Find where the given text appears and provide that cell's center as [X, Y] coordinate. 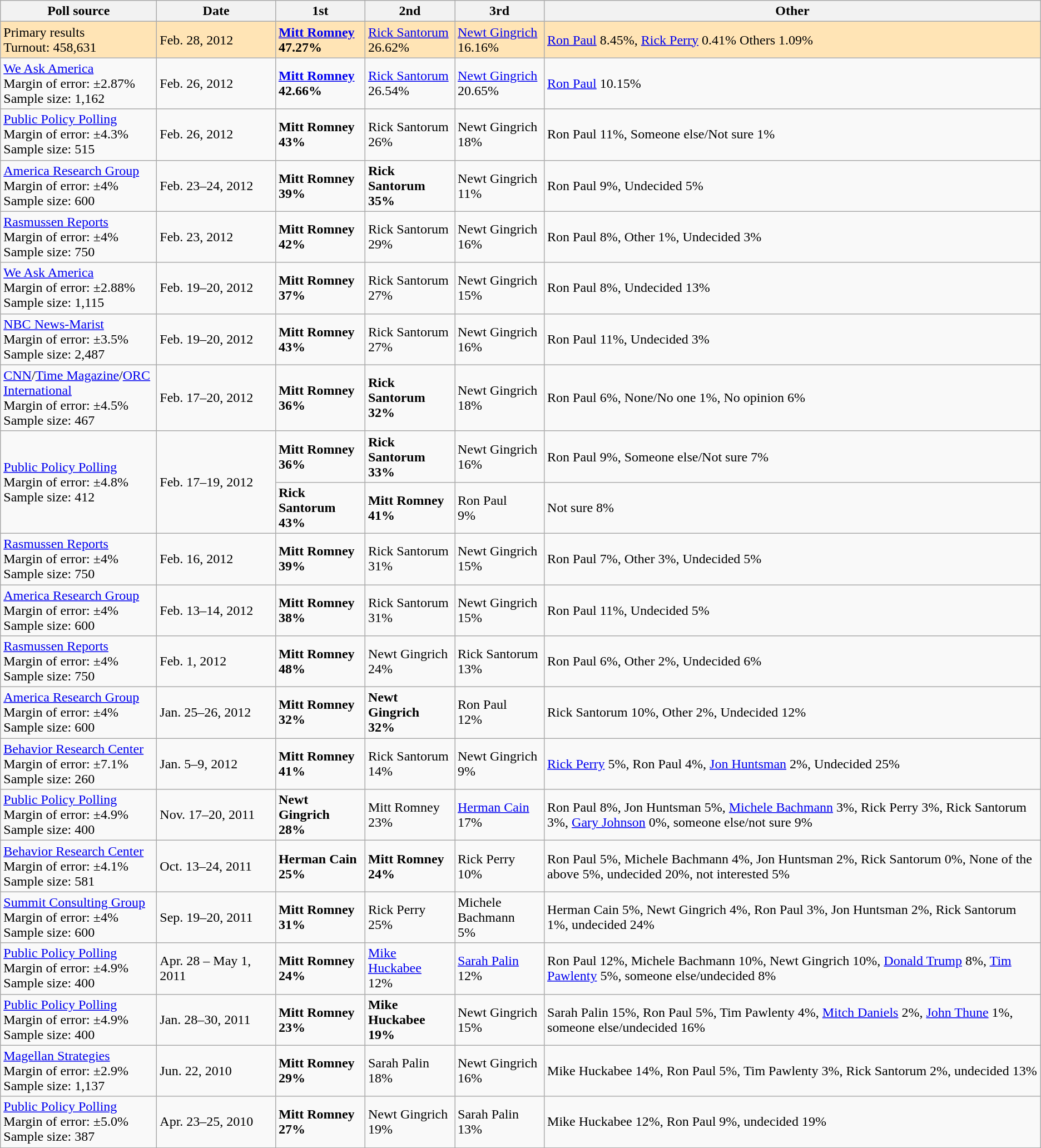
Ron Paul 8%, Jon Huntsman 5%, Michele Bachmann 3%, Rick Perry 3%, Rick Santorum 3%, Gary Johnson 0%, someone else/not sure 9% [793, 815]
Feb. 23–24, 2012 [216, 186]
Herman Cain25% [320, 866]
Ron Paul 5%, Michele Bachmann 4%, Jon Huntsman 2%, Rick Santorum 0%, None of the above 5%, undecided 20%, not interested 5% [793, 866]
Jan. 25–26, 2012 [216, 713]
CNN/Time Magazine/ORC InternationalMargin of error: ±4.5%Sample size: 467 [79, 398]
Jan. 28–30, 2011 [216, 1020]
Not sure 8% [793, 508]
Mitt Romney48% [320, 662]
Mitt Romney37% [320, 288]
Apr. 28 – May 1, 2011 [216, 968]
Newt Gingrich24% [409, 662]
Ron Paul 10.15% [793, 83]
Mitt Romney38% [320, 610]
Ron Paul 7%, Other 3%, Undecided 5% [793, 559]
Ron Paul12% [499, 713]
Date [216, 11]
Newt Gingrich19% [409, 1122]
Herman Cain17% [499, 815]
Rick Santorum26% [409, 135]
Sarah Palin 15%, Ron Paul 5%, Tim Pawlenty 4%, Mitch Daniels 2%, John Thune 1%, someone else/undecided 16% [793, 1020]
Primary resultsTurnout: 458,631 [79, 40]
Feb. 28, 2012 [216, 40]
Rick Perry 5%, Ron Paul 4%, Jon Huntsman 2%, Undecided 25% [793, 764]
1st [320, 11]
Rick Santorum29% [409, 237]
We Ask AmericaMargin of error: ±2.88%Sample size: 1,115 [79, 288]
Ron Paul 9%, Undecided 5% [793, 186]
3rd [499, 11]
Rick Santorum13% [499, 662]
Sarah Palin18% [409, 1071]
Rick Santorum35% [409, 186]
Feb. 17–19, 2012 [216, 482]
Rick Perry25% [409, 917]
Rick Santorum32% [409, 398]
Ron Paul9% [499, 508]
Ron Paul 6%, Other 2%, Undecided 6% [793, 662]
Ron Paul 6%, None/No one 1%, No opinion 6% [793, 398]
Michele Bachmann5% [499, 917]
Feb. 17–20, 2012 [216, 398]
Public Policy PollingMargin of error: ±5.0%Sample size: 387 [79, 1122]
Feb. 23, 2012 [216, 237]
Feb. 1, 2012 [216, 662]
Mike Huckabee19% [409, 1020]
Mitt Romney32% [320, 713]
Mitt Romney42% [320, 237]
Newt Gingrich28% [320, 815]
Rick Santorum33% [409, 456]
Herman Cain 5%, Newt Gingrich 4%, Ron Paul 3%, Jon Huntsman 2%, Rick Santorum 1%, undecided 24% [793, 917]
Poll source [79, 11]
Ron Paul 11%, Someone else/Not sure 1% [793, 135]
Rick Santorum43% [320, 508]
Rick Santorum 10%, Other 2%, Undecided 12% [793, 713]
Newt Gingrich20.65% [499, 83]
Feb. 16, 2012 [216, 559]
Ron Paul 11%, Undecided 3% [793, 339]
Mitt Romney42.66% [320, 83]
Summit Consulting GroupMargin of error: ±4%Sample size: 600 [79, 917]
Newt Gingrich16.16% [499, 40]
Mitt Romney27% [320, 1122]
Ron Paul 8%, Undecided 13% [793, 288]
Behavior Research CenterMargin of error: ±4.1%Sample size: 581 [79, 866]
Behavior Research CenterMargin of error: ±7.1%Sample size: 260 [79, 764]
Rick Santorum26.62% [409, 40]
Mike Huckabee12% [409, 968]
Jan. 5–9, 2012 [216, 764]
Newt Gingrich32% [409, 713]
Ron Paul 11%, Undecided 5% [793, 610]
Mitt Romney 47.27% [320, 40]
Feb. 13–14, 2012 [216, 610]
Apr. 23–25, 2010 [216, 1122]
Public Policy PollingMargin of error: ±4.8%Sample size: 412 [79, 482]
Mike Huckabee 14%, Ron Paul 5%, Tim Pawlenty 3%, Rick Santorum 2%, undecided 13% [793, 1071]
Newt Gingrich9% [499, 764]
Sarah Palin13% [499, 1122]
Ron Paul 8%, Other 1%, Undecided 3% [793, 237]
Nov. 17–20, 2011 [216, 815]
We Ask AmericaMargin of error: ±2.87%Sample size: 1,162 [79, 83]
Mike Huckabee 12%, Ron Paul 9%, undecided 19% [793, 1122]
Oct. 13–24, 2011 [216, 866]
Public Policy PollingMargin of error: ±4.3%Sample size: 515 [79, 135]
Jun. 22, 2010 [216, 1071]
Mitt Romney29% [320, 1071]
Ron Paul 8.45%, Rick Perry 0.41% Others 1.09% [793, 40]
Rick Santorum26.54% [409, 83]
Newt Gingrich11% [499, 186]
Magellan StrategiesMargin of error: ±2.9%Sample size: 1,137 [79, 1071]
Mitt Romney31% [320, 917]
Sarah Palin12% [499, 968]
NBC News-MaristMargin of error: ±3.5% Sample size: 2,487 [79, 339]
Rick Santorum14% [409, 764]
2nd [409, 11]
Rick Perry10% [499, 866]
Ron Paul 12%, Michele Bachmann 10%, Newt Gingrich 10%, Donald Trump 8%, Tim Pawlenty 5%, someone else/undecided 8% [793, 968]
Sep. 19–20, 2011 [216, 917]
Other [793, 11]
Ron Paul 9%, Someone else/Not sure 7% [793, 456]
